Extract the [x, y] coordinate from the center of the cell holding the provided text.  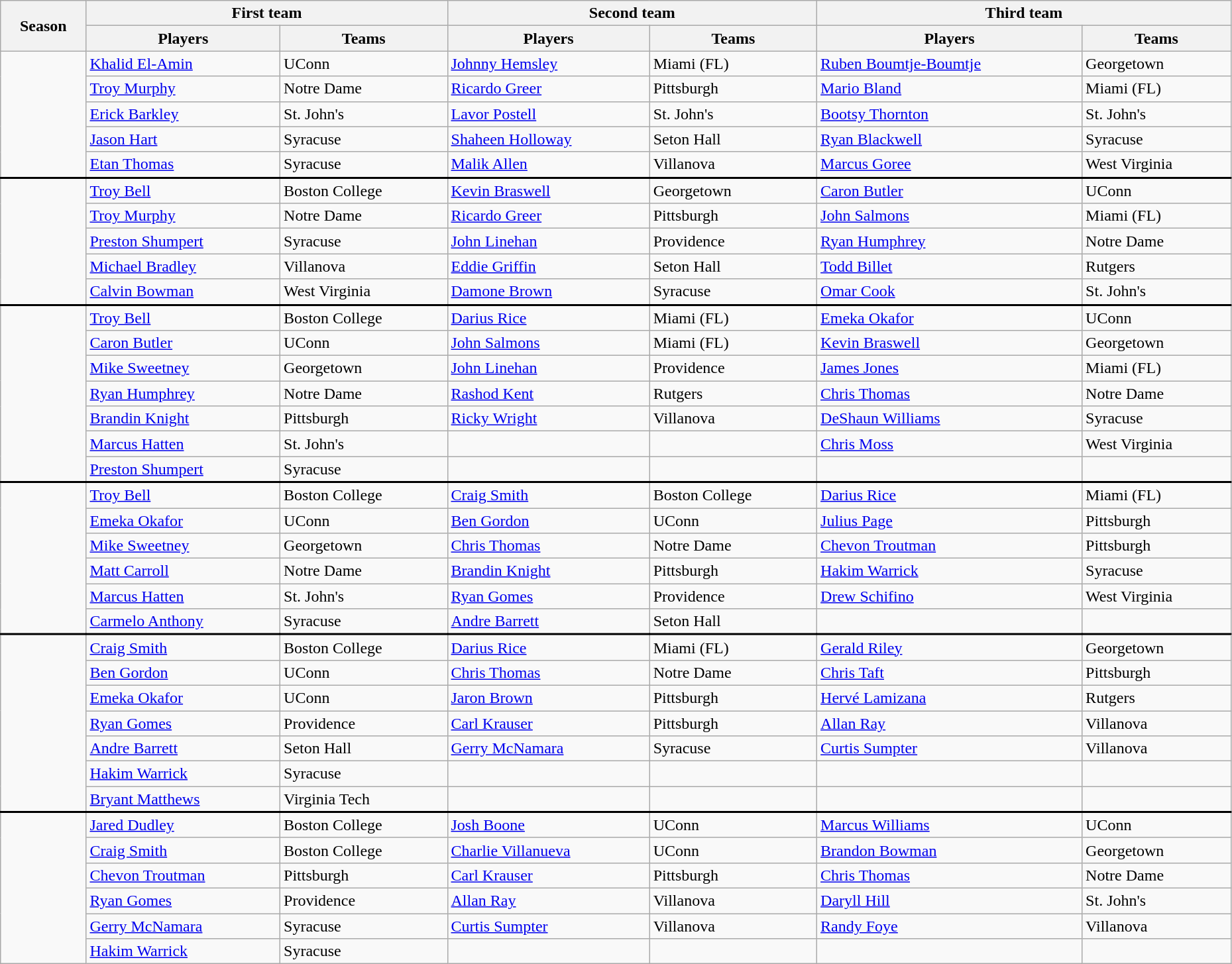
Etan Thomas [183, 164]
Gerald Riley [950, 648]
Daryll Hill [950, 900]
Chris Moss [950, 444]
Ruben Boumtje-Boumtje [950, 64]
Eddie Griffin [549, 266]
Bootsy Thornton [950, 114]
Matt Carroll [183, 571]
Calvin Bowman [183, 292]
Marcus Goree [950, 164]
Virginia Tech [364, 799]
Damone Brown [549, 292]
Johnny Hemsley [549, 64]
Lavor Postell [549, 114]
Erick Barkley [183, 114]
Josh Boone [549, 826]
Omar Cook [950, 292]
Season [44, 26]
Hervé Lamizana [950, 698]
Michael Bradley [183, 266]
Mario Bland [950, 89]
Carmelo Anthony [183, 621]
Jaron Brown [549, 698]
Marcus Williams [950, 826]
Charlie Villanueva [549, 850]
Todd Billet [950, 266]
Jason Hart [183, 139]
Jared Dudley [183, 826]
Chris Taft [950, 672]
Shaheen Holloway [549, 139]
Khalid El-Amin [183, 64]
Brandon Bowman [950, 850]
James Jones [950, 368]
Malik Allen [549, 164]
Rashod Kent [549, 394]
DeShaun Williams [950, 419]
Randy Foye [950, 926]
Bryant Matthews [183, 799]
Third team [1025, 13]
Ricky Wright [549, 419]
Drew Schifino [950, 596]
Second team [632, 13]
Ryan Blackwell [950, 139]
Julius Page [950, 520]
First team [266, 13]
